Extract the [x, y] coordinate from the center of the cell holding the provided text.  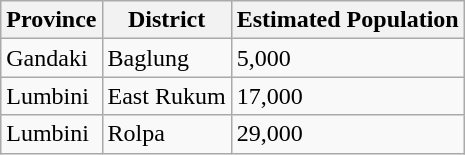
District [166, 20]
Baglung [166, 58]
Province [52, 20]
Estimated Population [348, 20]
17,000 [348, 96]
East Rukum [166, 96]
29,000 [348, 134]
Gandaki [52, 58]
Rolpa [166, 134]
5,000 [348, 58]
